For the text-containing cell, return its midpoint in (x, y) coordinate format. 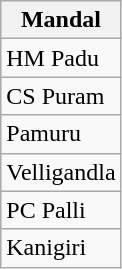
Pamuru (61, 134)
Velligandla (61, 172)
Mandal (61, 20)
CS Puram (61, 96)
PC Palli (61, 210)
Kanigiri (61, 248)
HM Padu (61, 58)
